Find where the given text appears and provide that cell's center as [x, y] coordinate. 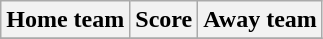
Home team [66, 20]
Score [164, 20]
Away team [260, 20]
